Find where the given text appears and provide that cell's center as (X, Y) coordinate. 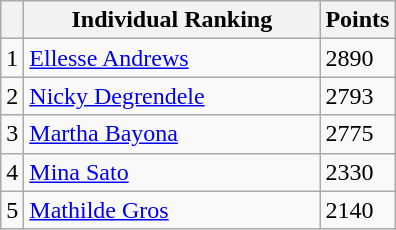
Individual Ranking (172, 20)
2 (12, 96)
Points (358, 20)
1 (12, 58)
2890 (358, 58)
2140 (358, 210)
3 (12, 134)
2330 (358, 172)
Mina Sato (172, 172)
4 (12, 172)
2793 (358, 96)
2775 (358, 134)
Nicky Degrendele (172, 96)
5 (12, 210)
Mathilde Gros (172, 210)
Ellesse Andrews (172, 58)
Martha Bayona (172, 134)
